Find where the given text appears and provide that cell's center as [X, Y] coordinate. 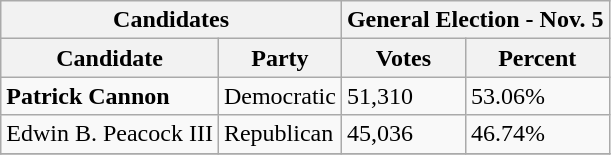
Republican [280, 134]
53.06% [537, 96]
Candidates [172, 20]
Percent [537, 58]
Votes [403, 58]
46.74% [537, 134]
Edwin B. Peacock III [110, 134]
Candidate [110, 58]
Democratic [280, 96]
51,310 [403, 96]
45,036 [403, 134]
Party [280, 58]
General Election - Nov. 5 [475, 20]
Patrick Cannon [110, 96]
